Find where the given text appears and provide that cell's center as (x, y) coordinate. 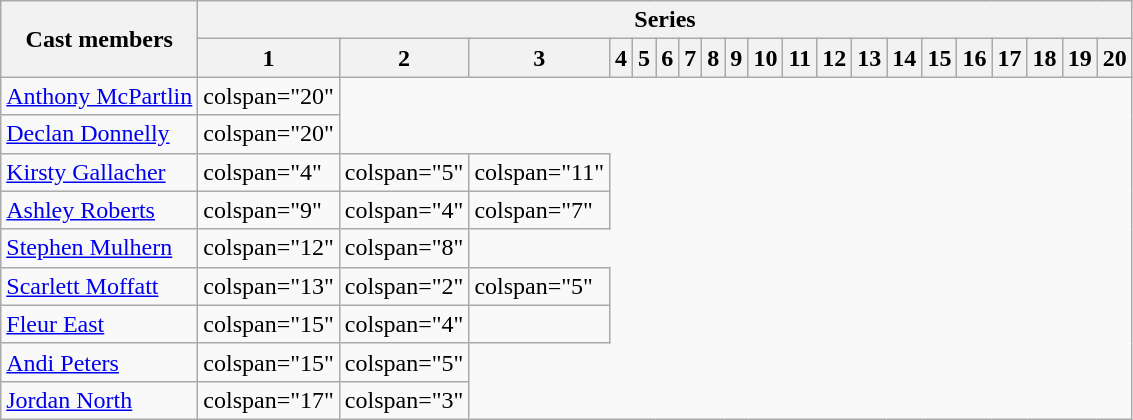
Declan Donnelly (100, 134)
colspan="13" (269, 286)
colspan="8" (404, 248)
9 (736, 58)
11 (800, 58)
6 (668, 58)
8 (714, 58)
Andi Peters (100, 362)
4 (620, 58)
Anthony McPartlin (100, 96)
15 (940, 58)
Kirsty Gallacher (100, 172)
Scarlett Moffatt (100, 286)
Fleur East (100, 324)
14 (904, 58)
2 (404, 58)
20 (1114, 58)
Jordan North (100, 400)
colspan="12" (269, 248)
1 (269, 58)
7 (690, 58)
16 (974, 58)
5 (644, 58)
12 (834, 58)
19 (1080, 58)
3 (540, 58)
Ashley Roberts (100, 210)
colspan="3" (404, 400)
13 (870, 58)
Stephen Mulhern (100, 248)
colspan="11" (540, 172)
Series (665, 20)
colspan="17" (269, 400)
Cast members (100, 39)
18 (1044, 58)
10 (766, 58)
colspan="9" (269, 210)
17 (1010, 58)
colspan="2" (404, 286)
colspan="7" (540, 210)
